Detect which cell encompasses the target text, then output its (X, Y) center coordinate. 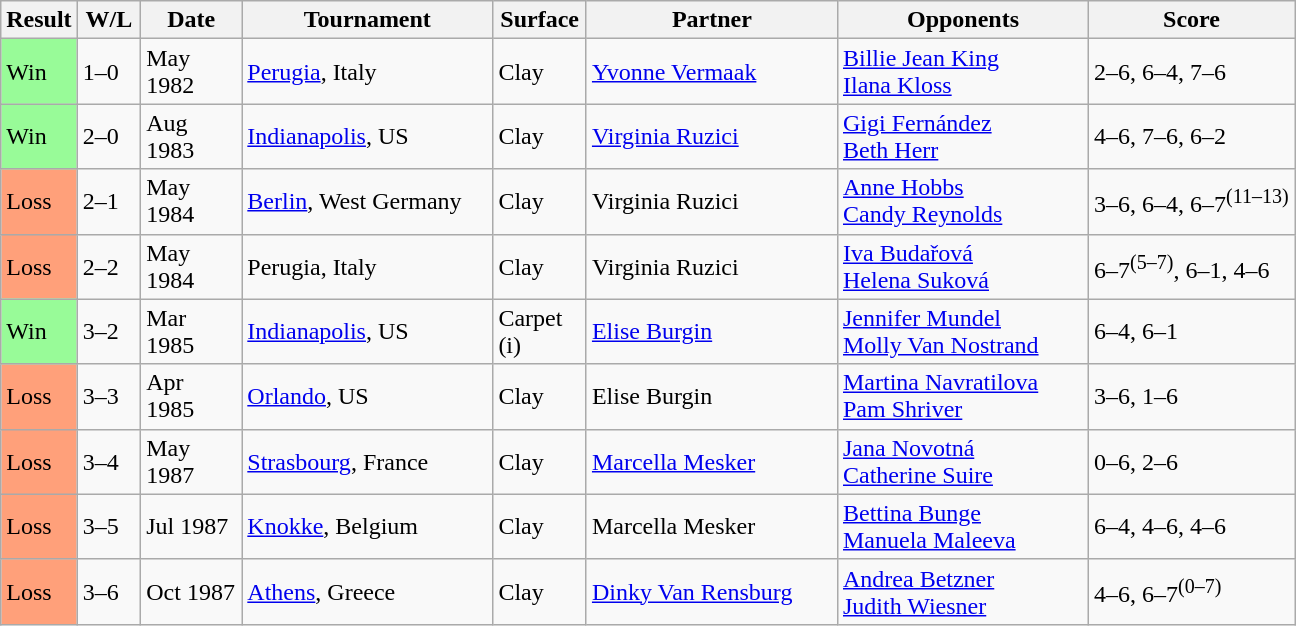
3–2 (109, 332)
Knokke, Belgium (368, 526)
Result (39, 20)
Strasbourg, France (368, 462)
Jul 1987 (192, 526)
Bettina Bunge Manuela Maleeva (962, 526)
Anne Hobbs Candy Reynolds (962, 202)
6–4, 6–1 (1192, 332)
Orlando, US (368, 396)
Score (1192, 20)
3–5 (109, 526)
May 1987 (192, 462)
Iva Budařová Helena Suková (962, 266)
Carpet (i) (540, 332)
Partner (712, 20)
Tournament (368, 20)
4–6, 7–6, 6–2 (1192, 136)
6–7(5–7), 6–1, 4–6 (1192, 266)
6–4, 4–6, 4–6 (1192, 526)
2–6, 6–4, 7–6 (1192, 72)
0–6, 2–6 (1192, 462)
3–3 (109, 396)
2–0 (109, 136)
2–1 (109, 202)
1–0 (109, 72)
Athens, Greece (368, 592)
Mar 1985 (192, 332)
2–2 (109, 266)
Andrea Betzner Judith Wiesner (962, 592)
Date (192, 20)
Oct 1987 (192, 592)
Gigi Fernández Beth Herr (962, 136)
4–6, 6–7(0–7) (1192, 592)
Surface (540, 20)
Yvonne Vermaak (712, 72)
W/L (109, 20)
3–6 (109, 592)
3–6, 1–6 (1192, 396)
Billie Jean King Ilana Kloss (962, 72)
3–4 (109, 462)
Aug 1983 (192, 136)
3–6, 6–4, 6–7(11–13) (1192, 202)
Jennifer Mundel Molly Van Nostrand (962, 332)
Jana Novotná Catherine Suire (962, 462)
Opponents (962, 20)
Berlin, West Germany (368, 202)
May 1982 (192, 72)
Dinky Van Rensburg (712, 592)
Apr 1985 (192, 396)
Martina Navratilova Pam Shriver (962, 396)
